Search for the cell housing the specified text and yield its (x, y) center coordinate. 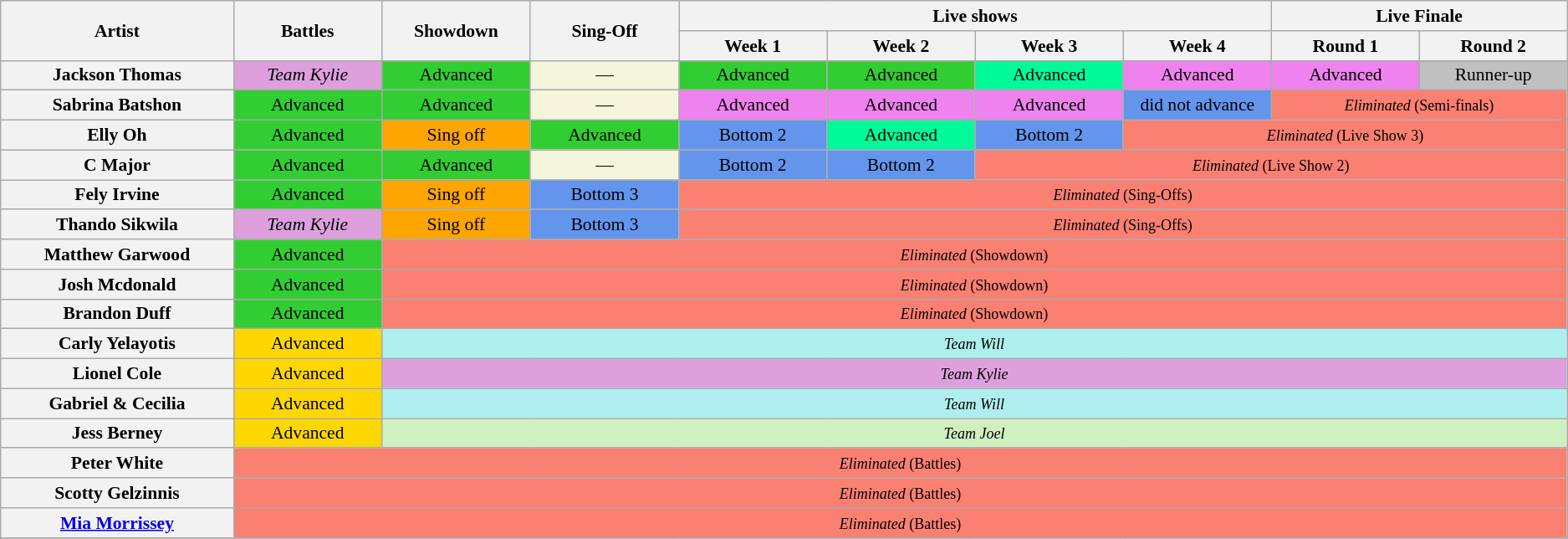
Sabrina Batshon (117, 105)
Elly Oh (117, 136)
Carly Yelayotis (117, 344)
Brandon Duff (117, 314)
Artist (117, 30)
Gabriel & Cecilia (117, 403)
Matthew Garwood (117, 254)
Mia Morrissey (117, 523)
Showdown (456, 30)
Thando Sikwila (117, 225)
Eliminated (Live Show 2) (1271, 165)
Josh Mcdonald (117, 285)
Week 2 (901, 46)
Live shows (975, 16)
Runner-up (1494, 75)
Live Finale (1418, 16)
Week 3 (1049, 46)
Jackson Thomas (117, 75)
Week 4 (1198, 46)
Fely Irvine (117, 195)
Battles (308, 30)
C Major (117, 165)
Team Joel (973, 434)
Round 1 (1345, 46)
did not advance (1198, 105)
Round 2 (1494, 46)
Sing-Off (604, 30)
Lionel Cole (117, 374)
Week 1 (753, 46)
Eliminated (Live Show 3) (1345, 136)
Eliminated (Semi-finals) (1418, 105)
Scotty Gelzinnis (117, 493)
Jess Berney (117, 434)
Peter White (117, 464)
